For the text-containing cell, return its midpoint in (x, y) coordinate format. 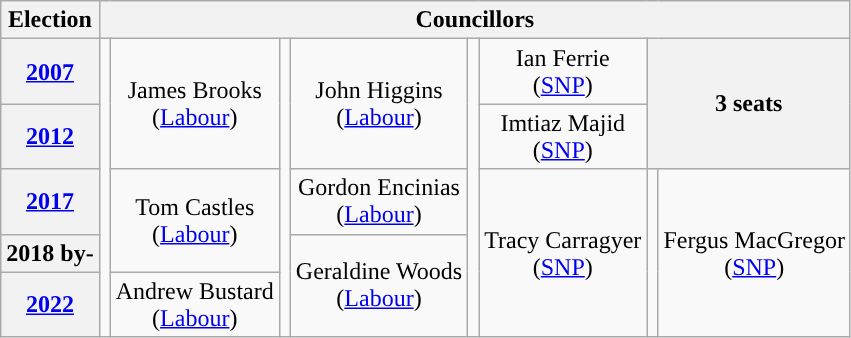
Gordon Encinias(Labour) (378, 202)
Ian Ferrie(SNP) (563, 72)
2017 (50, 202)
James Brooks(Labour) (194, 104)
2022 (50, 304)
3 seats (749, 104)
2007 (50, 72)
Councillors (474, 20)
Tom Castles(Labour) (194, 220)
Andrew Bustard(Labour) (194, 304)
2012 (50, 136)
2018 by- (50, 253)
Fergus MacGregor(SNP) (754, 253)
Imtiaz Majid(SNP) (563, 136)
Election (50, 20)
Geraldine Woods(Labour) (378, 286)
Tracy Carragyer(SNP) (563, 253)
John Higgins(Labour) (378, 104)
